For the text-containing cell, return its midpoint in [x, y] coordinate format. 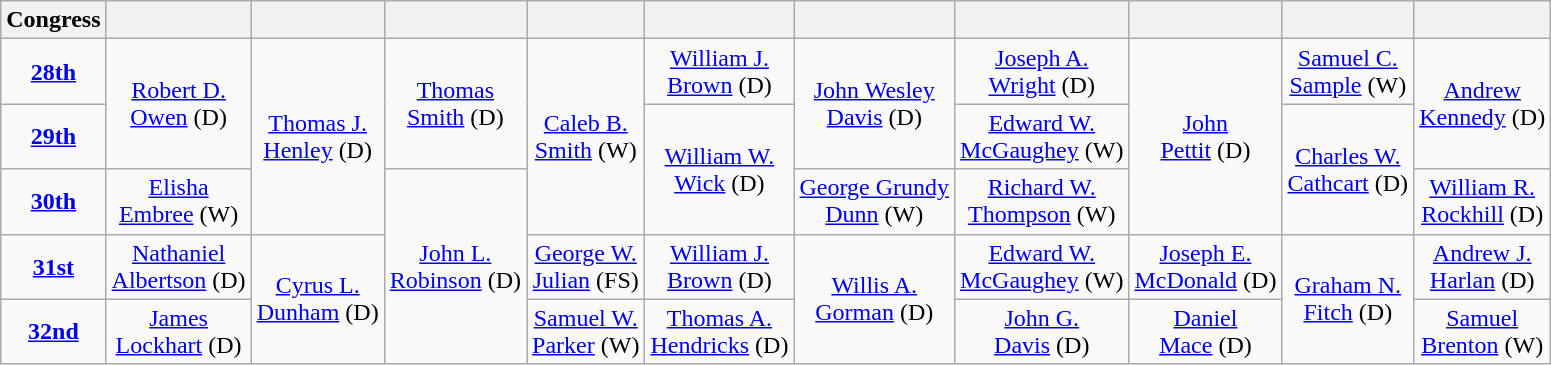
32nd [54, 332]
Caleb B.Smith (W) [586, 136]
John G.Davis (D) [1042, 332]
ElishaEmbree (W) [178, 202]
Samuel W.Parker (W) [586, 332]
Andrew J.Harlan (D) [1482, 266]
DanielMace (D) [1206, 332]
Robert D.Owen (D) [178, 104]
28th [54, 72]
JamesLockhart (D) [178, 332]
30th [54, 202]
Charles W.Cathcart (D) [1348, 169]
Joseph A.Wright (D) [1042, 72]
NathanielAlbertson (D) [178, 266]
William R.Rockhill (D) [1482, 202]
George W.Julian (FS) [586, 266]
29th [54, 136]
Richard W.Thompson (W) [1042, 202]
ThomasSmith (D) [455, 104]
Congress [54, 20]
Thomas A.Hendricks (D) [720, 332]
Samuel C.Sample (W) [1348, 72]
Joseph E.McDonald (D) [1206, 266]
JohnPettit (D) [1206, 136]
SamuelBrenton (W) [1482, 332]
Thomas J.Henley (D) [318, 136]
John L.Robinson (D) [455, 266]
George GrundyDunn (W) [874, 202]
31st [54, 266]
John WesleyDavis (D) [874, 104]
Cyrus L.Dunham (D) [318, 299]
AndrewKennedy (D) [1482, 104]
William W.Wick (D) [720, 169]
Graham N.Fitch (D) [1348, 299]
Willis A.Gorman (D) [874, 299]
